Detect which cell encompasses the target text, then output its [x, y] center coordinate. 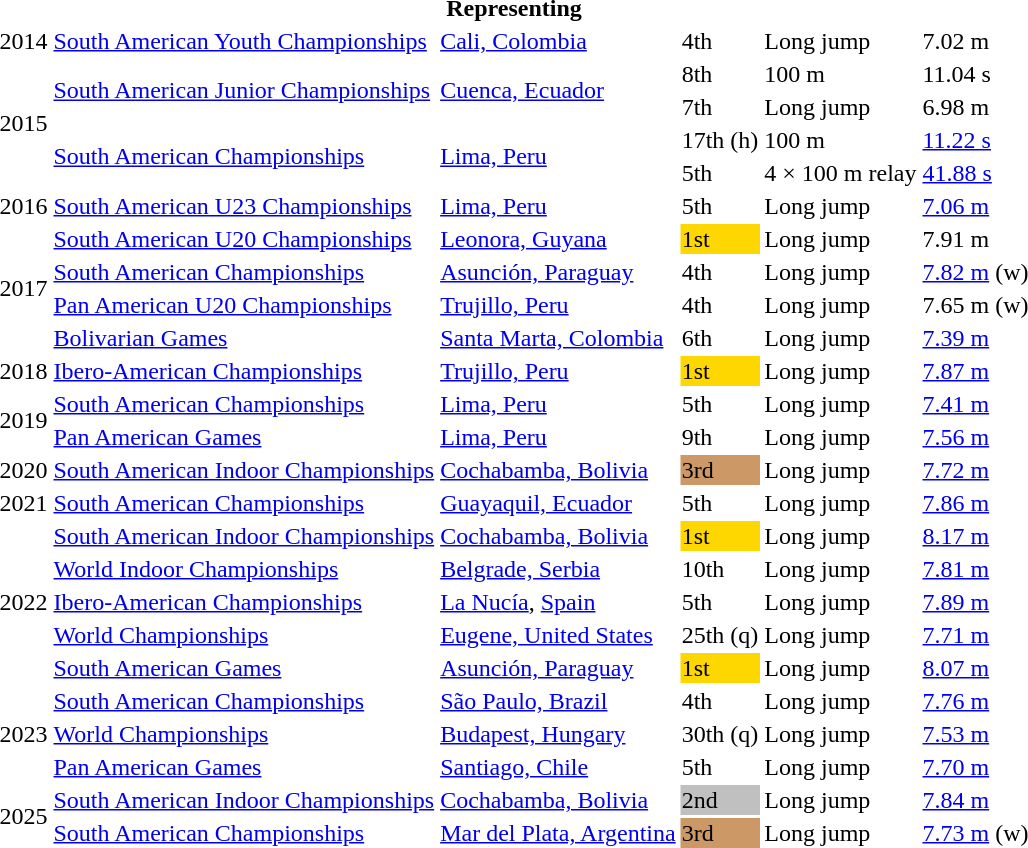
Santiago, Chile [558, 767]
World Indoor Championships [244, 569]
Santa Marta, Colombia [558, 338]
6th [720, 338]
2nd [720, 800]
Budapest, Hungary [558, 734]
São Paulo, Brazil [558, 701]
Leonora, Guyana [558, 239]
Cuenca, Ecuador [558, 90]
South American Junior Championships [244, 90]
Pan American U20 Championships [244, 305]
25th (q) [720, 635]
South American U23 Championships [244, 206]
South American Games [244, 668]
Mar del Plata, Argentina [558, 833]
South American U20 Championships [244, 239]
30th (q) [720, 734]
17th (h) [720, 140]
Bolivarian Games [244, 338]
9th [720, 437]
Belgrade, Serbia [558, 569]
7th [720, 107]
South American Youth Championships [244, 41]
8th [720, 74]
La Nucía, Spain [558, 602]
Guayaquil, Ecuador [558, 503]
Eugene, United States [558, 635]
4 × 100 m relay [840, 173]
Cali, Colombia [558, 41]
10th [720, 569]
